Scan for the cell matching the given text and deliver its (X, Y) coordinate at center. 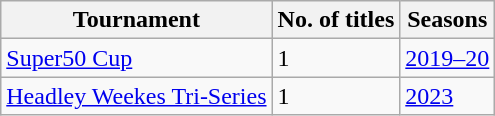
Tournament (136, 20)
No. of titles (336, 20)
Super50 Cup (136, 58)
2023 (448, 96)
2019–20 (448, 58)
Headley Weekes Tri-Series (136, 96)
Seasons (448, 20)
